Pinpoint the cell where the given text exists, returning its [X, Y] midpoint coordinate. 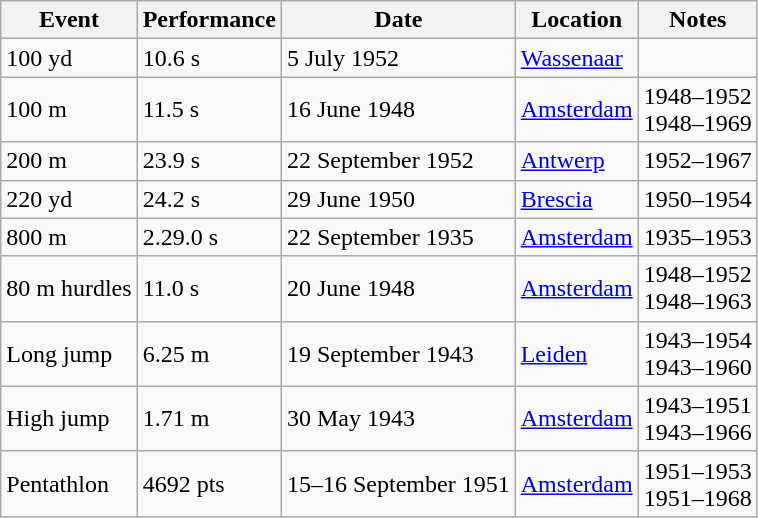
11.0 s [209, 288]
80 m hurdles [69, 288]
1943–1951 1943–1966 [698, 418]
1948–1952 1948–1969 [698, 110]
16 June 1948 [398, 110]
6.25 m [209, 354]
22 September 1952 [398, 161]
2.29.0 s [209, 237]
10.6 s [209, 58]
800 m [69, 237]
1.71 m [209, 418]
100 m [69, 110]
Long jump [69, 354]
4692 pts [209, 484]
100 yd [69, 58]
Wassenaar [576, 58]
220 yd [69, 199]
5 July 1952 [398, 58]
23.9 s [209, 161]
1943–1954 1943–1960 [698, 354]
Notes [698, 20]
19 September 1943 [398, 354]
Brescia [576, 199]
Antwerp [576, 161]
1948–1952 1948–1963 [698, 288]
200 m [69, 161]
Location [576, 20]
29 June 1950 [398, 199]
1935–1953 [698, 237]
24.2 s [209, 199]
Pentathlon [69, 484]
22 September 1935 [398, 237]
1951–1953 1951–1968 [698, 484]
Leiden [576, 354]
11.5 s [209, 110]
Performance [209, 20]
1950–1954 [698, 199]
20 June 1948 [398, 288]
30 May 1943 [398, 418]
Date [398, 20]
High jump [69, 418]
1952–1967 [698, 161]
15–16 September 1951 [398, 484]
Event [69, 20]
